Locate the cell with the specified text and output its [X, Y] center coordinate. 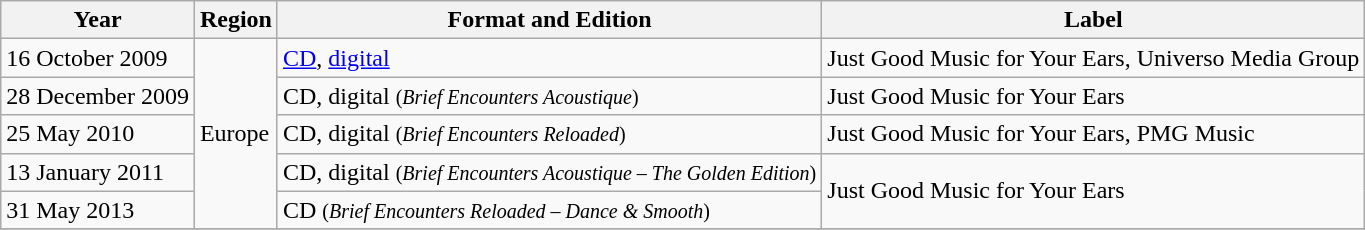
CD, digital (Brief Encounters Acoustique) [549, 96]
CD, digital (Brief Encounters Reloaded) [549, 134]
CD, digital (Brief Encounters Acoustique – The Golden Edition) [549, 172]
28 December 2009 [98, 96]
Label [1094, 20]
Format and Edition [549, 20]
Year [98, 20]
Just Good Music for Your Ears, PMG Music [1094, 134]
13 January 2011 [98, 172]
Europe [236, 134]
Just Good Music for Your Ears, Universo Media Group [1094, 58]
25 May 2010 [98, 134]
31 May 2013 [98, 210]
16 October 2009 [98, 58]
CD (Brief Encounters Reloaded – Dance & Smooth) [549, 210]
CD, digital [549, 58]
Region [236, 20]
